From the cell containing the given text, extract its center point as [X, Y] coordinate. 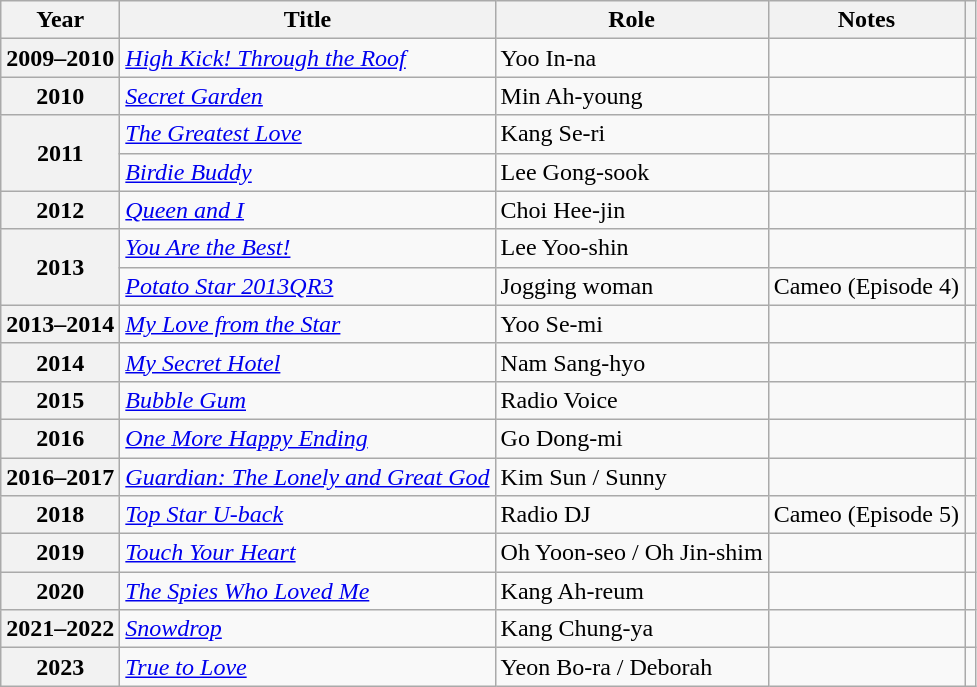
Cameo (Episode 4) [866, 286]
Lee Yoo-shin [632, 248]
Yoo In-na [632, 58]
Year [60, 20]
2020 [60, 591]
Choi Hee-jin [632, 210]
Bubble Gum [308, 400]
Cameo (Episode 5) [866, 515]
2021–2022 [60, 629]
Notes [866, 20]
2018 [60, 515]
2010 [60, 96]
Snowdrop [308, 629]
Min Ah-young [632, 96]
Go Dong-mi [632, 438]
Role [632, 20]
Radio Voice [632, 400]
Radio DJ [632, 515]
The Greatest Love [308, 134]
Title [308, 20]
Kim Sun / Sunny [632, 477]
2012 [60, 210]
Potato Star 2013QR3 [308, 286]
2013–2014 [60, 324]
You Are the Best! [308, 248]
One More Happy Ending [308, 438]
My Secret Hotel [308, 362]
The Spies Who Loved Me [308, 591]
True to Love [308, 667]
2015 [60, 400]
Touch Your Heart [308, 553]
2016 [60, 438]
2011 [60, 153]
Secret Garden [308, 96]
2016–2017 [60, 477]
2023 [60, 667]
Queen and I [308, 210]
Kang Ah-reum [632, 591]
Yoo Se-mi [632, 324]
My Love from the Star [308, 324]
Kang Se-ri [632, 134]
2014 [60, 362]
Jogging woman [632, 286]
Oh Yoon-seo / Oh Jin-shim [632, 553]
Lee Gong-sook [632, 172]
2009–2010 [60, 58]
Birdie Buddy [308, 172]
Nam Sang-hyo [632, 362]
2019 [60, 553]
Kang Chung-ya [632, 629]
Top Star U-back [308, 515]
High Kick! Through the Roof [308, 58]
2013 [60, 267]
Yeon Bo-ra / Deborah [632, 667]
Guardian: The Lonely and Great God [308, 477]
